Output the [X, Y] coordinate of the center of the cell containing the given text.  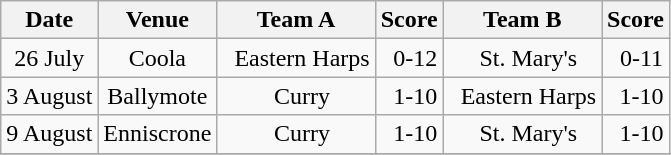
Team A [296, 20]
Date [50, 20]
Coola [158, 58]
Team B [522, 20]
9 August [50, 134]
Enniscrone [158, 134]
26 July [50, 58]
0-12 [409, 58]
3 August [50, 96]
0-11 [636, 58]
Ballymote [158, 96]
Venue [158, 20]
